Extract the (X, Y) coordinate from the center of the cell holding the provided text.  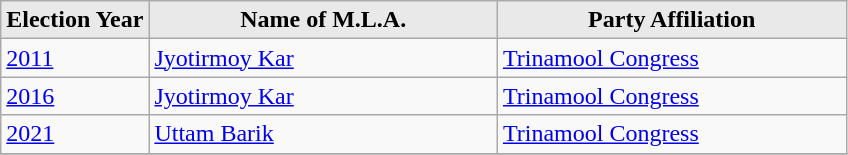
2011 (75, 58)
2016 (75, 96)
Uttam Barik (324, 134)
Election Year (75, 20)
2021 (75, 134)
Name of M.L.A. (324, 20)
Party Affiliation (672, 20)
